Search for the cell housing the specified text and yield its (x, y) center coordinate. 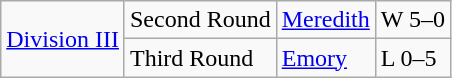
W 5–0 (412, 20)
Division III (63, 39)
Emory (326, 58)
Second Round (200, 20)
Meredith (326, 20)
Third Round (200, 58)
L 0–5 (412, 58)
